Search for the cell housing the specified text and yield its (x, y) center coordinate. 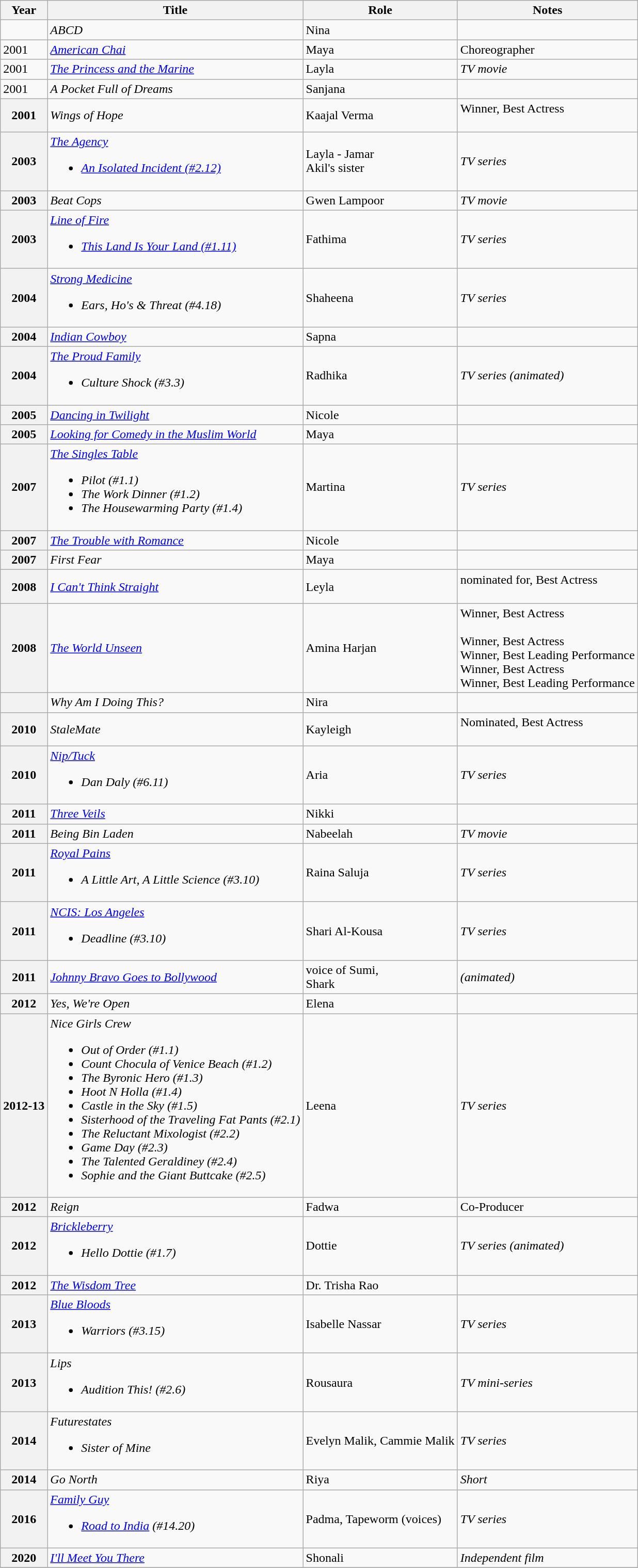
Isabelle Nassar (380, 1324)
Family GuyRoad to India (#14.20) (176, 1518)
Royal PainsA Little Art, A Little Science (#3.10) (176, 872)
Fadwa (380, 1207)
Riya (380, 1480)
TV mini-series (547, 1382)
I Can't Think Straight (176, 586)
Gwen Lampoor (380, 200)
Amina Harjan (380, 648)
2012-13 (24, 1106)
Title (176, 10)
Being Bin Laden (176, 834)
Nikki (380, 814)
Shari Al-Kousa (380, 931)
Dottie (380, 1246)
voice of Sumi,Shark (380, 977)
FuturestatesSister of Mine (176, 1441)
Nip/TuckDan Daly (#6.11) (176, 775)
Year (24, 10)
The AgencyAn Isolated Incident (#2.12) (176, 161)
Blue BloodsWarriors (#3.15) (176, 1324)
Fathima (380, 239)
Short (547, 1480)
Independent film (547, 1558)
Notes (547, 10)
BrickleberryHello Dottie (#1.7) (176, 1246)
Elena (380, 1003)
LipsAudition This! (#2.6) (176, 1382)
Evelyn Malik, Cammie Malik (380, 1441)
Leyla (380, 586)
Dr. Trisha Rao (380, 1285)
I'll Meet You There (176, 1558)
The Singles TablePilot (#1.1)The Work Dinner (#1.2)The Housewarming Party (#1.4) (176, 487)
(animated) (547, 977)
Indian Cowboy (176, 337)
Raina Saluja (380, 872)
2020 (24, 1558)
Padma, Tapeworm (voices) (380, 1518)
Shaheena (380, 297)
Choreographer (547, 50)
Dancing in Twilight (176, 414)
Beat Cops (176, 200)
2016 (24, 1518)
Looking for Comedy in the Muslim World (176, 435)
Nominated, Best Actress (547, 729)
Yes, We're Open (176, 1003)
The World Unseen (176, 648)
The Wisdom Tree (176, 1285)
Why Am I Doing This? (176, 702)
nominated for, Best Actress (547, 586)
Leena (380, 1106)
Sanjana (380, 89)
Line of FireThis Land Is Your Land (#1.11) (176, 239)
StaleMate (176, 729)
Aria (380, 775)
Nabeelah (380, 834)
Radhika (380, 376)
Sapna (380, 337)
Go North (176, 1480)
Nina (380, 30)
Strong MedicineEars, Ho's & Threat (#4.18) (176, 297)
Role (380, 10)
Co-Producer (547, 1207)
Kayleigh (380, 729)
Shonali (380, 1558)
First Fear (176, 560)
Layla - JamarAkil's sister (380, 161)
Three Veils (176, 814)
NCIS: Los AngelesDeadline (#3.10) (176, 931)
Rousaura (380, 1382)
The Trouble with Romance (176, 540)
The Princess and the Marine (176, 69)
Wings of Hope (176, 116)
Johnny Bravo Goes to Bollywood (176, 977)
American Chai (176, 50)
Martina (380, 487)
Reign (176, 1207)
The Proud FamilyCulture Shock (#3.3) (176, 376)
Kaajal Verma (380, 116)
A Pocket Full of Dreams (176, 89)
Winner, Best ActressWinner, Best ActressWinner, Best Leading PerformanceWinner, Best ActressWinner, Best Leading Performance (547, 648)
Winner, Best Actress (547, 116)
Layla (380, 69)
Nira (380, 702)
ABCD (176, 30)
